Identify which cell holds the provided text, then report its (x, y) central coordinate. 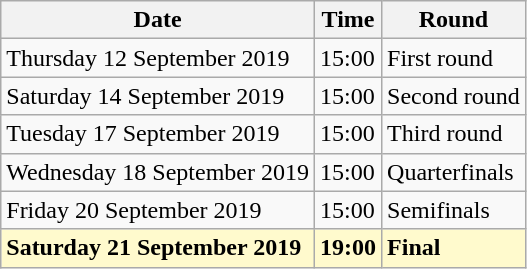
Saturday 14 September 2019 (158, 96)
Friday 20 September 2019 (158, 210)
Tuesday 17 September 2019 (158, 134)
Saturday 21 September 2019 (158, 248)
First round (454, 58)
Semifinals (454, 210)
Wednesday 18 September 2019 (158, 172)
Quarterfinals (454, 172)
Final (454, 248)
Round (454, 20)
Second round (454, 96)
Time (348, 20)
19:00 (348, 248)
Date (158, 20)
Third round (454, 134)
Thursday 12 September 2019 (158, 58)
